Identify which cell holds the provided text, then report its (x, y) central coordinate. 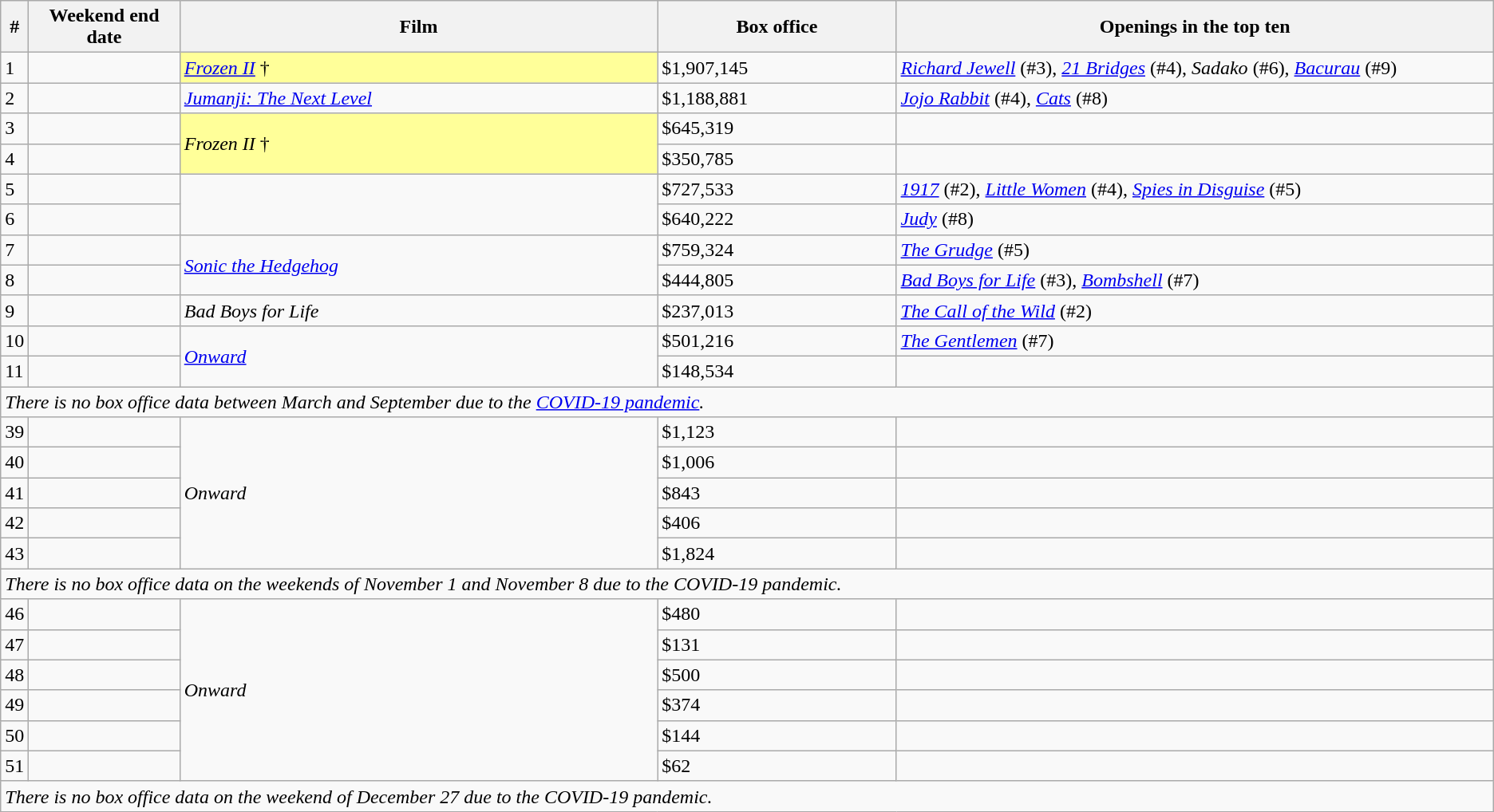
3 (14, 128)
Sonic the Hedgehog (418, 265)
The Gentlemen (#7) (1195, 341)
Bad Boys for Life (#3), Bombshell (#7) (1195, 280)
There is no box office data on the weekends of November 1 and November 8 due to the COVID-19 pandemic. (747, 584)
$1,907,145 (777, 68)
46 (14, 614)
There is no box office data between March and September due to the COVID-19 pandemic. (747, 401)
Bad Boys for Life (418, 310)
48 (14, 675)
7 (14, 250)
40 (14, 463)
$501,216 (777, 341)
$406 (777, 523)
Openings in the top ten (1195, 27)
The Call of the Wild (#2) (1195, 310)
There is no box office data on the weekend of December 27 due to the COVID-19 pandemic. (747, 796)
11 (14, 371)
$62 (777, 766)
$843 (777, 493)
47 (14, 644)
Film (418, 27)
$727,533 (777, 189)
Weekend end date (104, 27)
$148,534 (777, 371)
5 (14, 189)
Box office (777, 27)
$500 (777, 675)
43 (14, 554)
50 (14, 735)
39 (14, 432)
$1,123 (777, 432)
8 (14, 280)
$759,324 (777, 250)
$645,319 (777, 128)
10 (14, 341)
9 (14, 310)
42 (14, 523)
41 (14, 493)
Judy (#8) (1195, 219)
$1,188,881 (777, 98)
$480 (777, 614)
1 (14, 68)
The Grudge (#5) (1195, 250)
$374 (777, 705)
51 (14, 766)
$444,805 (777, 280)
$144 (777, 735)
2 (14, 98)
$640,222 (777, 219)
# (14, 27)
Richard Jewell (#3), 21 Bridges (#4), Sadako (#6), Bacurau (#9) (1195, 68)
$1,824 (777, 554)
$350,785 (777, 159)
Jumanji: The Next Level (418, 98)
49 (14, 705)
4 (14, 159)
$131 (777, 644)
$1,006 (777, 463)
$237,013 (777, 310)
6 (14, 219)
Jojo Rabbit (#4), Cats (#8) (1195, 98)
1917 (#2), Little Women (#4), Spies in Disguise (#5) (1195, 189)
